Extract the (X, Y) coordinate from the center of the cell holding the provided text.  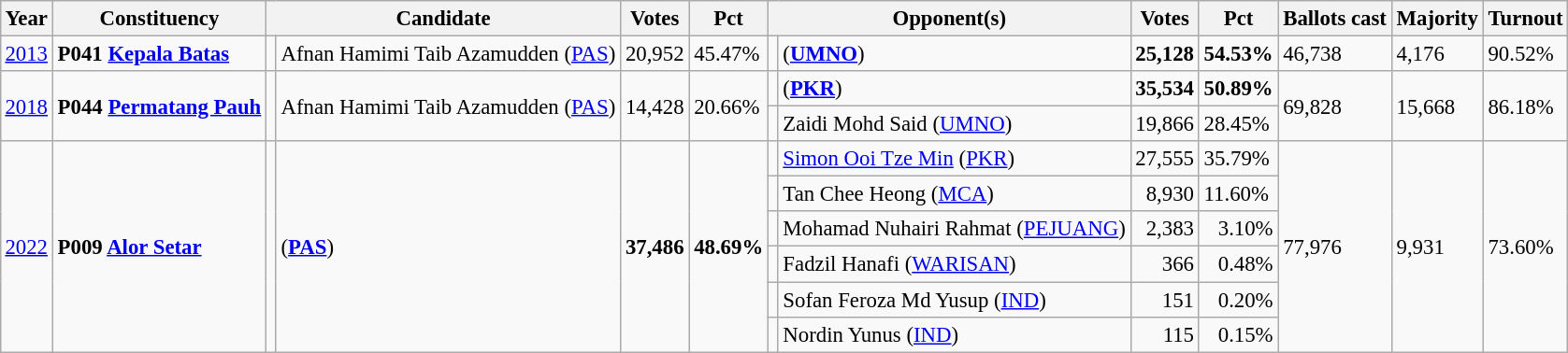
48.69% (729, 247)
86.18% (1526, 106)
Simon Ooi Tze Min (PKR) (954, 159)
(PAS) (448, 247)
2013 (26, 53)
2018 (26, 106)
151 (1165, 300)
25,128 (1165, 53)
Nordin Yunus (IND) (954, 334)
Mohamad Nuhairi Rahmat (PEJUANG) (954, 229)
28.45% (1238, 124)
14,428 (655, 106)
11.60% (1238, 194)
2,383 (1165, 229)
27,555 (1165, 159)
P041 Kepala Batas (159, 53)
Turnout (1526, 19)
50.89% (1238, 89)
P044 Permatang Pauh (159, 106)
0.15% (1238, 334)
54.53% (1238, 53)
4,176 (1437, 53)
3.10% (1238, 229)
Zaidi Mohd Said (UMNO) (954, 124)
(UMNO) (954, 53)
0.48% (1238, 264)
45.47% (729, 53)
(PKR) (954, 89)
Fadzil Hanafi (WARISAN) (954, 264)
Ballots cast (1335, 19)
15,668 (1437, 106)
46,738 (1335, 53)
73.60% (1526, 247)
Majority (1437, 19)
8,930 (1165, 194)
Candidate (443, 19)
Opponent(s) (949, 19)
90.52% (1526, 53)
20,952 (655, 53)
77,976 (1335, 247)
Year (26, 19)
9,931 (1437, 247)
20.66% (729, 106)
69,828 (1335, 106)
35.79% (1238, 159)
Tan Chee Heong (MCA) (954, 194)
19,866 (1165, 124)
0.20% (1238, 300)
Sofan Feroza Md Yusup (IND) (954, 300)
37,486 (655, 247)
366 (1165, 264)
P009 Alor Setar (159, 247)
Constituency (159, 19)
115 (1165, 334)
2022 (26, 247)
35,534 (1165, 89)
